For the text-containing cell, return its midpoint in (x, y) coordinate format. 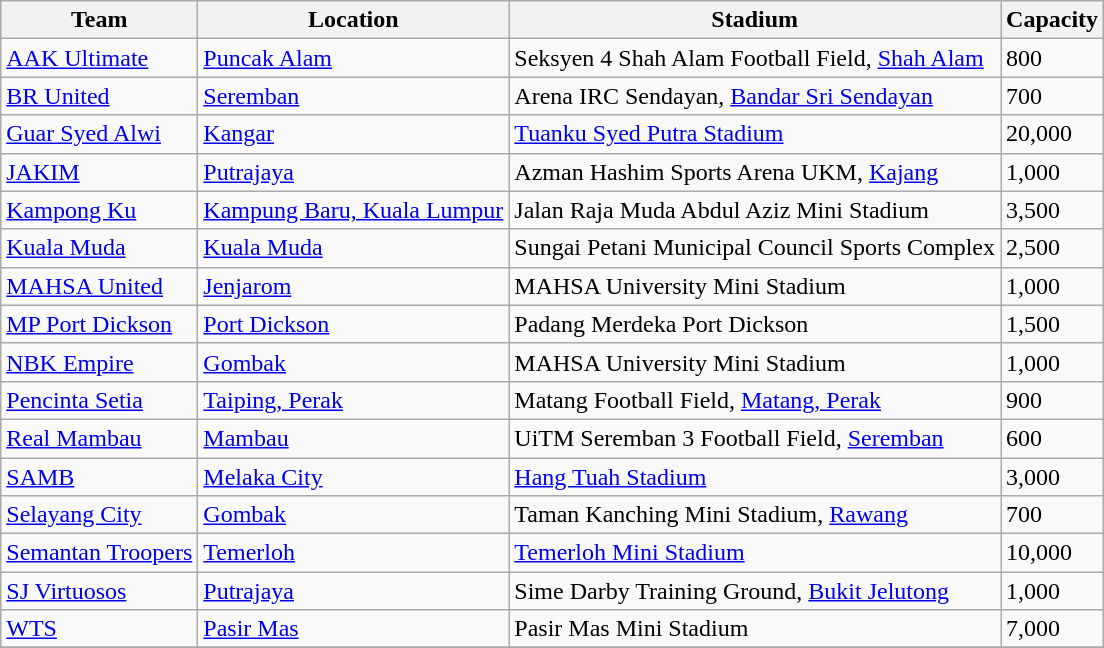
1,500 (1052, 324)
Location (354, 20)
3,000 (1052, 477)
Hang Tuah Stadium (755, 477)
Temerloh (354, 553)
UiTM Seremban 3 Football Field, Seremban (755, 438)
Jenjarom (354, 286)
7,000 (1052, 629)
Stadium (755, 20)
Real Mambau (100, 438)
Port Dickson (354, 324)
10,000 (1052, 553)
WTS (100, 629)
Seksyen 4 Shah Alam Football Field, Shah Alam (755, 58)
Padang Merdeka Port Dickson (755, 324)
BR United (100, 96)
Pasir Mas (354, 629)
600 (1052, 438)
JAKIM (100, 172)
800 (1052, 58)
Taman Kanching Mini Stadium, Rawang (755, 515)
MAHSA United (100, 286)
Kampong Ku (100, 210)
Temerloh Mini Stadium (755, 553)
Arena IRC Sendayan, Bandar Sri Sendayan (755, 96)
Puncak Alam (354, 58)
Sime Darby Training Ground, Bukit Jelutong (755, 591)
Azman Hashim Sports Arena UKM, Kajang (755, 172)
AAK Ultimate (100, 58)
3,500 (1052, 210)
Jalan Raja Muda Abdul Aziz Mini Stadium (755, 210)
20,000 (1052, 134)
MP Port Dickson (100, 324)
Seremban (354, 96)
2,500 (1052, 248)
Tuanku Syed Putra Stadium (755, 134)
Taiping, Perak (354, 400)
Melaka City (354, 477)
Mambau (354, 438)
Capacity (1052, 20)
900 (1052, 400)
Pasir Mas Mini Stadium (755, 629)
Pencinta Setia (100, 400)
Sungai Petani Municipal Council Sports Complex (755, 248)
SAMB (100, 477)
Kampung Baru, Kuala Lumpur (354, 210)
Matang Football Field, Matang, Perak (755, 400)
Guar Syed Alwi (100, 134)
Team (100, 20)
Kangar (354, 134)
Selayang City (100, 515)
SJ Virtuosos (100, 591)
NBK Empire (100, 362)
Semantan Troopers (100, 553)
